Extract the (x, y) coordinate from the center of the cell holding the provided text.  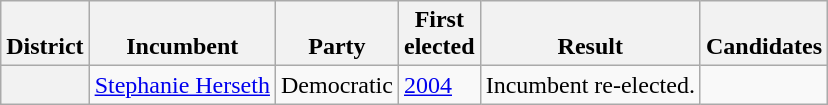
Result (590, 34)
Democratic (336, 85)
2004 (439, 85)
Party (336, 34)
Candidates (764, 34)
District (45, 34)
Stephanie Herseth (182, 85)
Firstelected (439, 34)
Incumbent (182, 34)
Incumbent re-elected. (590, 85)
